Determine the [x, y] coordinate at the center of the cell enclosing the given text.  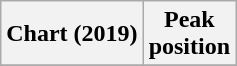
Chart (2019) [72, 34]
Peakposition [189, 34]
